Provide the (x, y) coordinate of the cell's center where the given text is located.  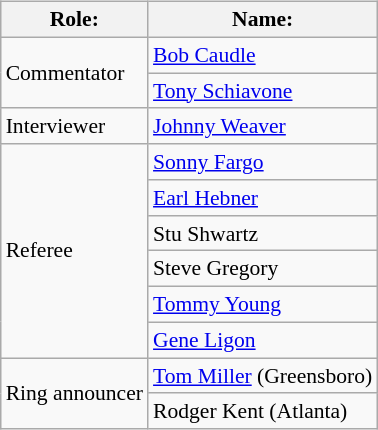
Johnny Weaver (262, 126)
Earl Hebner (262, 198)
Steve Gregory (262, 269)
Tony Schiavone (262, 91)
Interviewer (74, 126)
Commentator (74, 72)
Bob Caudle (262, 55)
Gene Ligon (262, 340)
Sonny Fargo (262, 162)
Name: (262, 20)
Ring announcer (74, 394)
Tom Miller (Greensboro) (262, 376)
Role: (74, 20)
Rodger Kent (Atlanta) (262, 411)
Tommy Young (262, 305)
Referee (74, 251)
Stu Shwartz (262, 233)
